Extract the (X, Y) coordinate from the center of the cell holding the provided text.  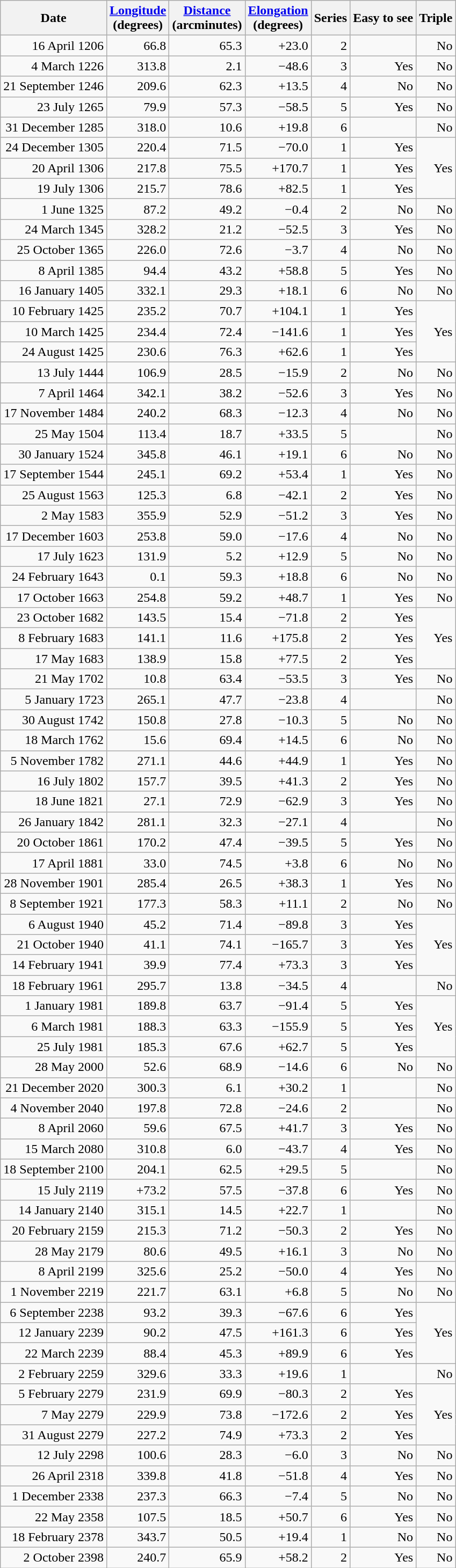
Series (330, 18)
7 April 1464 (54, 393)
Distance(arcminutes) (207, 18)
21 September 1246 (54, 86)
47.5 (207, 1333)
+19.4 (278, 1537)
17 December 1603 (54, 536)
59.6 (137, 1128)
12 January 2239 (54, 1333)
38.2 (207, 393)
−51.8 (278, 1476)
26.5 (207, 883)
20 October 1861 (54, 842)
+6.8 (278, 1292)
+29.5 (278, 1169)
24 December 1305 (54, 148)
5 November 1782 (54, 761)
300.3 (137, 1088)
17 November 1484 (54, 413)
100.6 (137, 1455)
+50.7 (278, 1516)
75.5 (207, 168)
−58.5 (278, 107)
245.1 (137, 475)
11.6 (207, 638)
185.3 (137, 1047)
2 February 2259 (54, 1374)
66.3 (207, 1496)
15.6 (137, 740)
+58.8 (278, 270)
74.5 (207, 863)
Date (54, 18)
20 April 1306 (54, 168)
10.6 (207, 127)
72.9 (207, 801)
+33.5 (278, 434)
30 January 1524 (54, 454)
30 August 1742 (54, 720)
+18.8 (278, 577)
47.4 (207, 842)
57.3 (207, 107)
2 May 1583 (54, 515)
39.3 (207, 1312)
+11.1 (278, 903)
17 April 1881 (54, 863)
33.3 (207, 1374)
15.8 (207, 659)
285.4 (137, 883)
39.9 (137, 965)
328.2 (137, 229)
−89.8 (278, 924)
217.8 (137, 168)
−7.4 (278, 1496)
355.9 (137, 515)
59.0 (207, 536)
215.3 (137, 1230)
26 April 2318 (54, 1476)
−50.3 (278, 1230)
28 May 2000 (54, 1067)
329.6 (137, 1374)
69.4 (207, 740)
70.7 (207, 311)
59.3 (207, 577)
+18.1 (278, 291)
+62.6 (278, 352)
21 October 1940 (54, 945)
+104.1 (278, 311)
10 February 1425 (54, 311)
39.5 (207, 781)
15 July 2119 (54, 1190)
157.7 (137, 781)
+89.9 (278, 1353)
197.8 (137, 1108)
6.0 (207, 1149)
4 November 2040 (54, 1108)
59.2 (207, 597)
+19.1 (278, 454)
88.4 (137, 1353)
31 August 2279 (54, 1435)
12 July 2298 (54, 1455)
76.3 (207, 352)
5 January 1723 (54, 699)
8 April 2199 (54, 1272)
+48.7 (278, 597)
23 October 1682 (54, 618)
235.2 (137, 311)
+3.8 (278, 863)
50.5 (207, 1537)
57.5 (207, 1190)
150.8 (137, 720)
14.5 (207, 1210)
+62.7 (278, 1047)
58.3 (207, 903)
188.3 (137, 1026)
−3.7 (278, 250)
0.1 (137, 577)
−39.5 (278, 842)
1 November 2219 (54, 1292)
+19.6 (278, 1374)
+14.5 (278, 740)
26 January 1842 (54, 822)
25 May 1504 (54, 434)
52.6 (137, 1067)
−52.5 (278, 229)
23 July 1265 (54, 107)
+73.2 (137, 1190)
138.9 (137, 659)
+82.5 (278, 188)
20 February 2159 (54, 1230)
74.9 (207, 1435)
345.8 (137, 454)
253.8 (137, 536)
68.3 (207, 413)
−91.4 (278, 1006)
8 April 2060 (54, 1128)
78.6 (207, 188)
24 March 1345 (54, 229)
−155.9 (278, 1026)
62.3 (207, 86)
45.3 (207, 1353)
41.8 (207, 1476)
19 July 1306 (54, 188)
221.7 (137, 1292)
73.8 (207, 1414)
106.9 (137, 373)
22 May 2358 (54, 1516)
−23.8 (278, 699)
72.4 (207, 332)
−51.2 (278, 515)
33.0 (137, 863)
+175.8 (278, 638)
14 February 1941 (54, 965)
74.1 (207, 945)
6 August 1940 (54, 924)
−27.1 (278, 822)
−67.6 (278, 1312)
94.4 (137, 270)
−0.4 (278, 209)
24 August 1425 (54, 352)
231.9 (137, 1394)
16 April 1206 (54, 46)
−50.0 (278, 1272)
Triple (436, 18)
Easy to see (383, 18)
−14.6 (278, 1067)
6 March 1981 (54, 1026)
18 June 1821 (54, 801)
+41.3 (278, 781)
310.8 (137, 1149)
28 November 1901 (54, 883)
8 September 1921 (54, 903)
−6.0 (278, 1455)
+38.3 (278, 883)
227.2 (137, 1435)
63.3 (207, 1026)
−37.8 (278, 1190)
29.3 (207, 291)
−53.5 (278, 679)
77.4 (207, 965)
87.2 (137, 209)
254.8 (137, 597)
343.7 (137, 1537)
220.4 (137, 148)
+58.2 (278, 1557)
−24.6 (278, 1108)
63.1 (207, 1292)
18 February 2378 (54, 1537)
141.1 (137, 638)
+30.2 (278, 1088)
16 July 1802 (54, 781)
234.4 (137, 332)
+13.5 (278, 86)
16 January 1405 (54, 291)
17 May 1683 (54, 659)
113.4 (137, 434)
131.9 (137, 556)
72.6 (207, 250)
313.8 (137, 66)
+19.8 (278, 127)
62.5 (207, 1169)
170.2 (137, 842)
18 February 1961 (54, 986)
177.3 (137, 903)
2.1 (207, 66)
8 February 1683 (54, 638)
45.2 (137, 924)
68.9 (207, 1067)
4 March 1226 (54, 66)
7 May 2279 (54, 1414)
49.2 (207, 209)
71.2 (207, 1230)
49.5 (207, 1251)
−10.3 (278, 720)
+161.3 (278, 1333)
25 August 1563 (54, 495)
27.1 (137, 801)
−172.6 (278, 1414)
265.1 (137, 699)
1 December 2338 (54, 1496)
271.1 (137, 761)
107.5 (137, 1516)
2 October 2398 (54, 1557)
18 September 2100 (54, 1169)
25 October 1365 (54, 250)
342.1 (137, 393)
25 July 1981 (54, 1047)
10.8 (137, 679)
28.3 (207, 1455)
63.4 (207, 679)
18.5 (207, 1516)
25.2 (207, 1272)
90.2 (137, 1333)
295.7 (137, 986)
69.2 (207, 475)
143.5 (137, 618)
1 June 1325 (54, 209)
339.8 (137, 1476)
46.1 (207, 454)
−62.9 (278, 801)
47.7 (207, 699)
28 May 2179 (54, 1251)
−70.0 (278, 148)
66.8 (137, 46)
43.2 (207, 270)
44.6 (207, 761)
209.6 (137, 86)
−165.7 (278, 945)
−48.6 (278, 66)
−141.6 (278, 332)
318.0 (137, 127)
31 December 1285 (54, 127)
71.4 (207, 924)
14 January 2140 (54, 1210)
15 March 2080 (54, 1149)
+41.7 (278, 1128)
226.0 (137, 250)
281.1 (137, 822)
Longitude(degrees) (137, 18)
17 September 1544 (54, 475)
−43.7 (278, 1149)
+12.9 (278, 556)
237.3 (137, 1496)
5 February 2279 (54, 1394)
93.2 (137, 1312)
6 September 2238 (54, 1312)
27.8 (207, 720)
52.9 (207, 515)
21 May 1702 (54, 679)
−34.5 (278, 986)
−42.1 (278, 495)
+77.5 (278, 659)
5.2 (207, 556)
+23.0 (278, 46)
69.9 (207, 1394)
24 February 1643 (54, 577)
72.8 (207, 1108)
32.3 (207, 822)
71.5 (207, 148)
79.9 (137, 107)
−12.3 (278, 413)
189.8 (137, 1006)
22 March 2239 (54, 1353)
315.1 (137, 1210)
204.1 (137, 1169)
17 October 1663 (54, 597)
230.6 (137, 352)
17 July 1623 (54, 556)
21.2 (207, 229)
+170.7 (278, 168)
21 December 2020 (54, 1088)
1 January 1981 (54, 1006)
+16.1 (278, 1251)
18 March 1762 (54, 740)
240.7 (137, 1557)
229.9 (137, 1414)
41.1 (137, 945)
240.2 (137, 413)
28.5 (207, 373)
332.1 (137, 291)
67.5 (207, 1128)
63.7 (207, 1006)
65.3 (207, 46)
325.6 (137, 1272)
10 March 1425 (54, 332)
15.4 (207, 618)
125.3 (137, 495)
13 July 1444 (54, 373)
18.7 (207, 434)
65.9 (207, 1557)
−15.9 (278, 373)
+22.7 (278, 1210)
8 April 1385 (54, 270)
67.6 (207, 1047)
−80.3 (278, 1394)
−17.6 (278, 536)
−71.8 (278, 618)
+44.9 (278, 761)
6.1 (207, 1088)
215.7 (137, 188)
6.8 (207, 495)
13.8 (207, 986)
Elongation(degrees) (278, 18)
−52.6 (278, 393)
80.6 (137, 1251)
+53.4 (278, 475)
